Return the (X, Y) coordinate for the center point of the cell that contains the specified text.  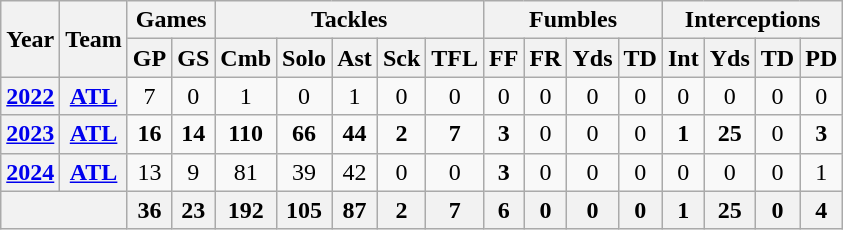
87 (355, 210)
44 (355, 134)
GP (149, 58)
39 (304, 172)
81 (246, 172)
Tackles (350, 20)
GS (194, 58)
42 (355, 172)
2023 (30, 134)
6 (504, 210)
Year (30, 39)
Games (170, 20)
Cmb (246, 58)
192 (246, 210)
Fumbles (574, 20)
Ast (355, 58)
2022 (30, 96)
105 (304, 210)
FF (504, 58)
66 (304, 134)
FR (546, 58)
36 (149, 210)
4 (822, 210)
TFL (455, 58)
110 (246, 134)
PD (822, 58)
Interceptions (752, 20)
Solo (304, 58)
Team (94, 39)
2024 (30, 172)
13 (149, 172)
14 (194, 134)
16 (149, 134)
23 (194, 210)
Sck (401, 58)
Int (683, 58)
9 (194, 172)
